Provide the (X, Y) coordinate of the cell's center where the given text is located.  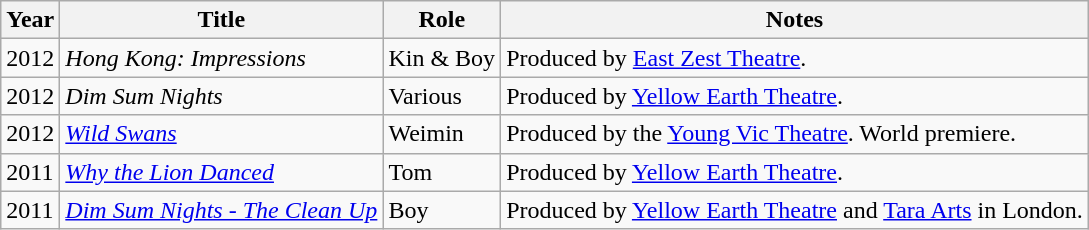
Various (442, 96)
Why the Lion Danced (222, 172)
Dim Sum Nights (222, 96)
Dim Sum Nights - The Clean Up (222, 210)
Tom (442, 172)
Year (30, 20)
Wild Swans (222, 134)
Produced by East Zest Theatre. (795, 58)
Produced by Yellow Earth Theatre and Tara Arts in London. (795, 210)
Role (442, 20)
Hong Kong: Impressions (222, 58)
Boy (442, 210)
Produced by the Young Vic Theatre. World premiere. (795, 134)
Weimin (442, 134)
Kin & Boy (442, 58)
Title (222, 20)
Notes (795, 20)
